Return [X, Y] of the center of cell containing provided text 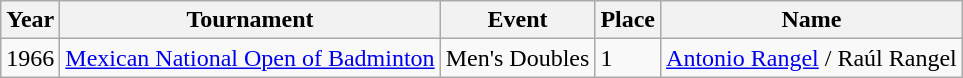
1 [628, 58]
Year [30, 20]
Mexican National Open of Badminton [250, 58]
1966 [30, 58]
Antonio Rangel / Raúl Rangel [812, 58]
Tournament [250, 20]
Name [812, 20]
Event [518, 20]
Men's Doubles [518, 58]
Place [628, 20]
